Search for the cell housing the specified text and yield its (X, Y) center coordinate. 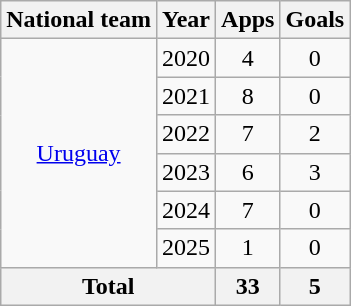
8 (248, 96)
Uruguay (79, 153)
Apps (248, 20)
3 (315, 172)
National team (79, 20)
2024 (186, 210)
1 (248, 248)
6 (248, 172)
Goals (315, 20)
2023 (186, 172)
2025 (186, 248)
2 (315, 134)
Total (108, 286)
2022 (186, 134)
4 (248, 58)
33 (248, 286)
Year (186, 20)
2021 (186, 96)
2020 (186, 58)
5 (315, 286)
